Capture the cell that displays the provided text and extract its [X, Y] central coordinate. 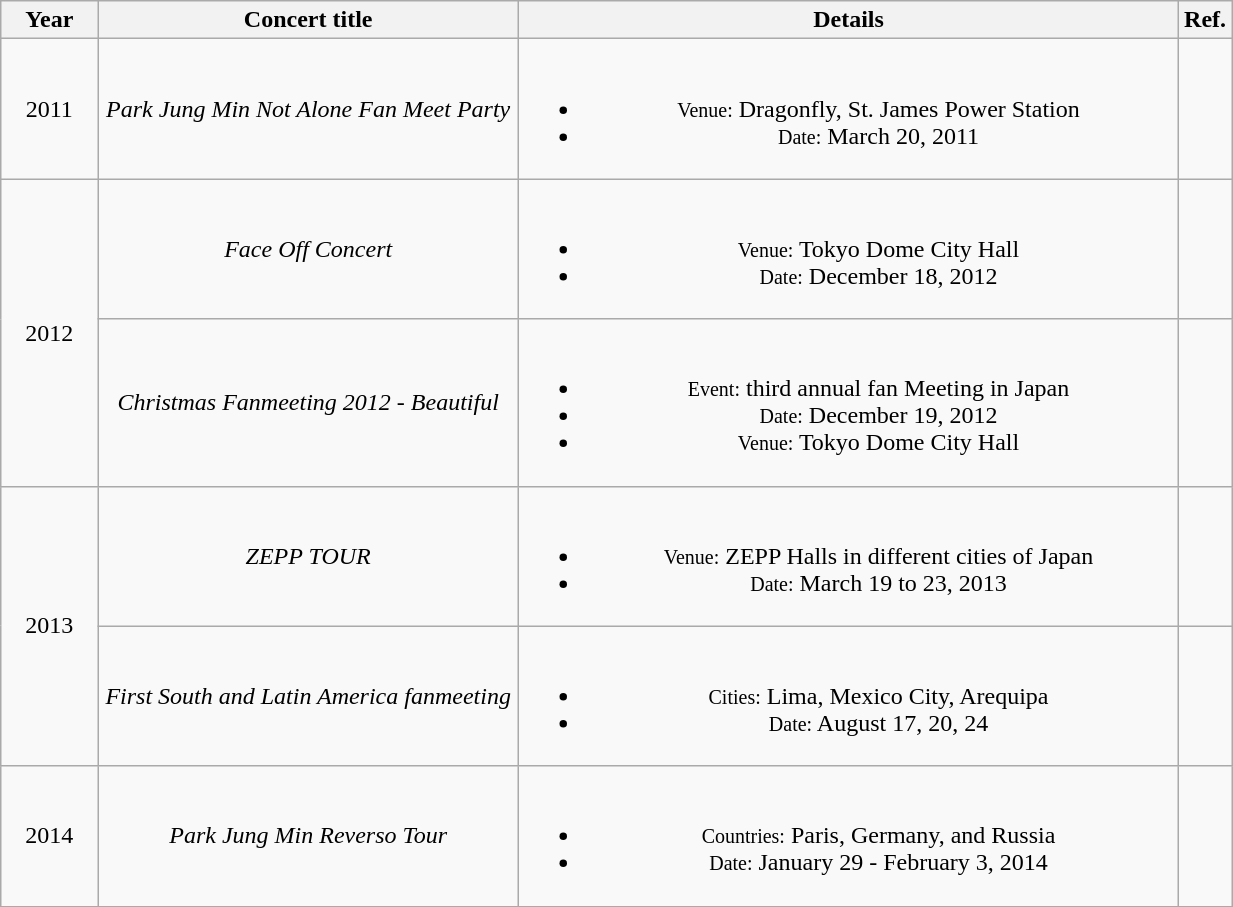
2011 [50, 109]
Details [848, 20]
Park Jung Min Reverso Tour [308, 836]
Cities: Lima, Mexico City, ArequipaDate: August 17, 20, 24 [848, 696]
First South and Latin America fanmeeting [308, 696]
Venue: Dragonfly, St. James Power StationDate: March 20, 2011 [848, 109]
Venue: Tokyo Dome City HallDate: December 18, 2012 [848, 249]
2013 [50, 626]
Year [50, 20]
Face Off Concert [308, 249]
Park Jung Min Not Alone Fan Meet Party [308, 109]
Concert title [308, 20]
2012 [50, 332]
ZEPP TOUR [308, 556]
2014 [50, 836]
Christmas Fanmeeting 2012 - Beautiful [308, 402]
Countries: Paris, Germany, and RussiaDate: January 29 - February 3, 2014 [848, 836]
Venue: ZEPP Halls in different cities of JapanDate: March 19 to 23, 2013 [848, 556]
Event: third annual fan Meeting in JapanDate: December 19, 2012Venue: Tokyo Dome City Hall [848, 402]
Ref. [1206, 20]
